Output the [X, Y] coordinate of the center of the cell containing the given text.  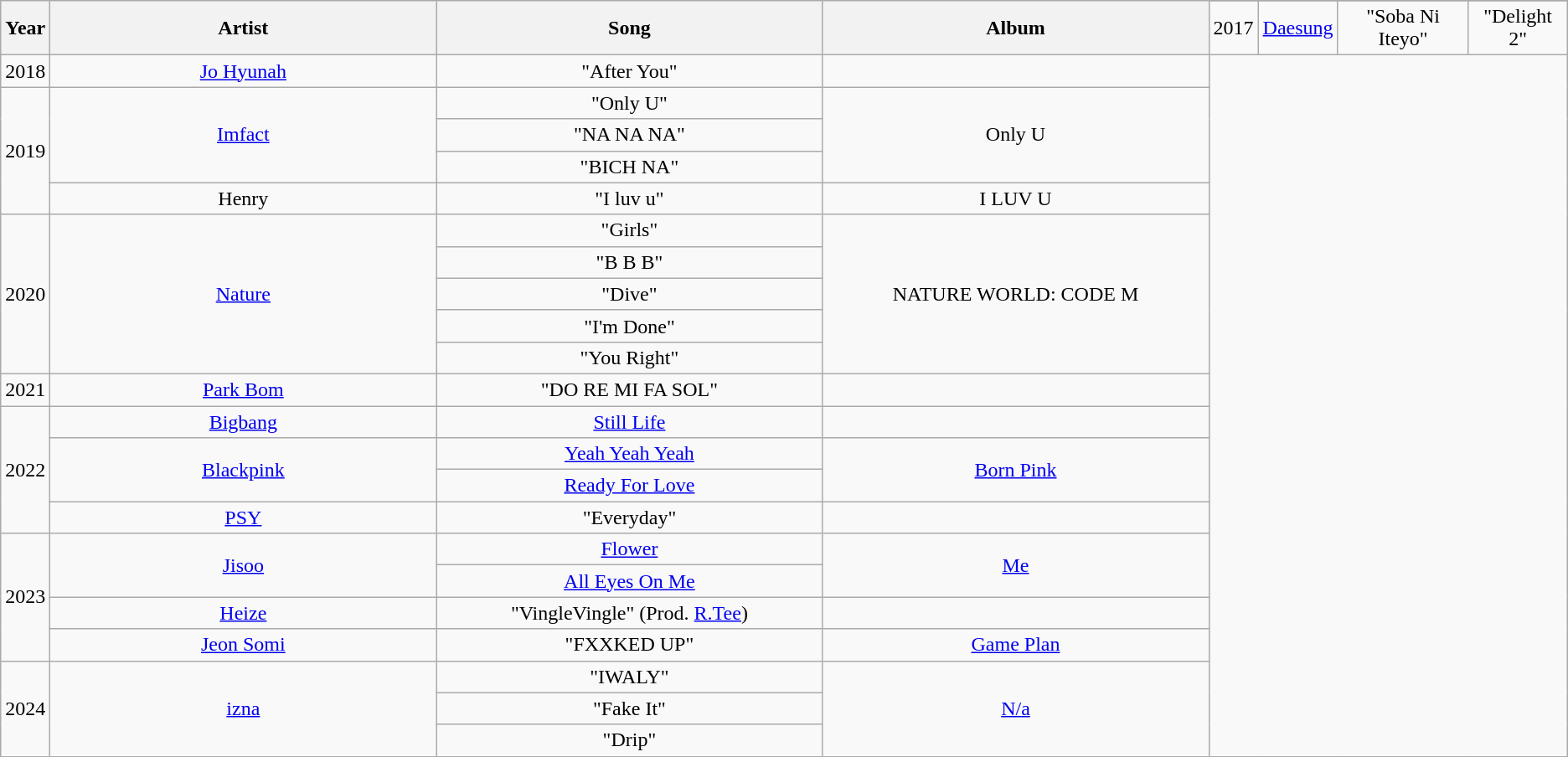
2018 [25, 71]
Song [630, 28]
Blackpink [243, 470]
NATURE WORLD: CODE M [1015, 294]
Park Bom [243, 389]
Ready For Love [630, 486]
Game Plan [1015, 645]
izna [243, 708]
Nature [243, 294]
Bigbang [243, 421]
2024 [25, 708]
Still Life [630, 421]
Heize [243, 613]
"Girls" [630, 230]
Daesung [1298, 28]
Me [1015, 565]
Yeah Yeah Yeah [630, 454]
Imfact [243, 135]
2019 [25, 151]
"IWALY" [630, 677]
"I'm Done" [630, 326]
2023 [25, 597]
"NA NA NA" [630, 135]
"VingleVingle" (Prod. R.Tee) [630, 613]
"B B B" [630, 262]
"Dive" [630, 294]
"I luv u" [630, 198]
2022 [25, 469]
Artist [243, 28]
"Delight 2" [1518, 28]
Flower [630, 549]
N/a [1015, 708]
Jo Hyunah [243, 71]
"Drip" [630, 740]
Only U [1015, 135]
Born Pink [1015, 470]
"Everyday" [630, 518]
2021 [25, 389]
"BICH NA" [630, 167]
"DO RE MI FA SOL" [630, 389]
I LUV U [1015, 198]
"FXXKED UP" [630, 645]
"Soba Ni Iteyo" [1403, 28]
PSY [243, 518]
All Eyes On Me [630, 581]
Year [25, 28]
Jisoo [243, 565]
"Only U" [630, 103]
Henry [243, 198]
"You Right" [630, 358]
"After You" [630, 71]
Jeon Somi [243, 645]
2017 [1233, 28]
"Fake It" [630, 708]
2020 [25, 294]
Album [1015, 28]
